Locate the cell with the specified text and output its [x, y] center coordinate. 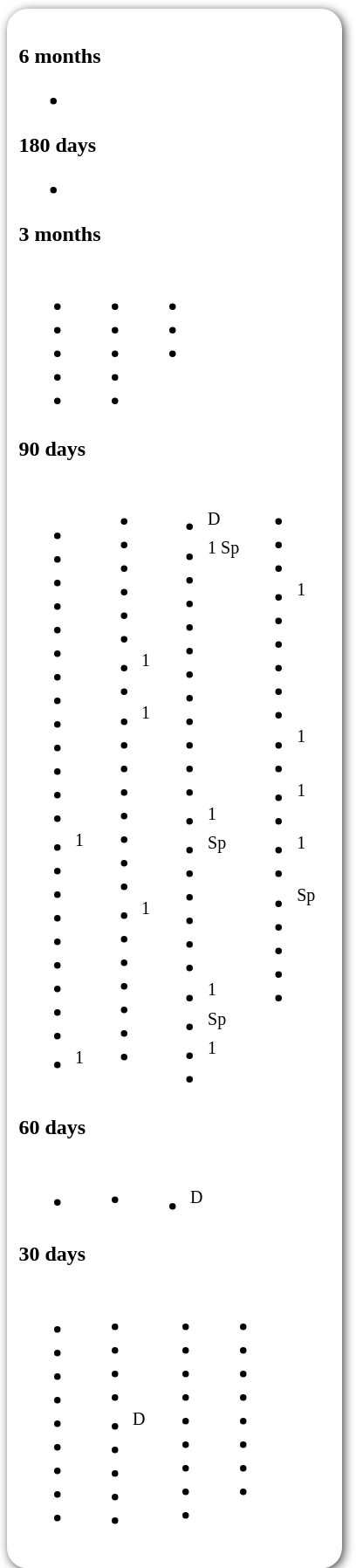
1111Sp [280, 787]
11 [52, 787]
111 [120, 787]
6 months180 days3 months 90 days 11 111 D1 Sp1Sp1Sp1 1111Sp 60 days D 30 days D [171, 788]
D1 Sp1Sp1Sp1 [197, 787]
